Pinpoint the cell where the given text exists, returning its (X, Y) midpoint coordinate. 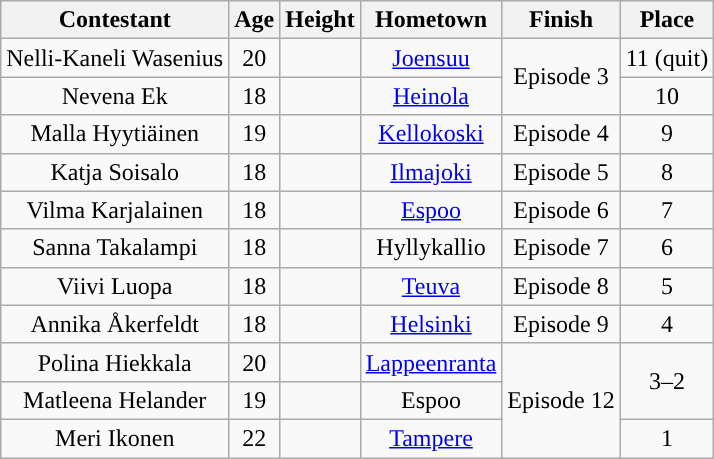
Tampere (431, 438)
Vilma Karjalainen (115, 210)
Matleena Helander (115, 400)
Meri Ikonen (115, 438)
Hyllykallio (431, 248)
Episode 3 (561, 77)
Episode 4 (561, 134)
10 (666, 96)
Episode 9 (561, 324)
9 (666, 134)
Episode 7 (561, 248)
Katja Soisalo (115, 172)
Finish (561, 20)
Malla Hyytiäinen (115, 134)
Contestant (115, 20)
Age (254, 20)
Episode 8 (561, 286)
Episode 12 (561, 400)
Nevena Ek (115, 96)
22 (254, 438)
Polina Hiekkala (115, 362)
Helsinki (431, 324)
7 (666, 210)
Viivi Luopa (115, 286)
Lappeenranta (431, 362)
5 (666, 286)
4 (666, 324)
Teuva (431, 286)
Place (666, 20)
Nelli-Kaneli Wasenius (115, 58)
Sanna Takalampi (115, 248)
1 (666, 438)
8 (666, 172)
Ilmajoki (431, 172)
Joensuu (431, 58)
Heinola (431, 96)
11 (quit) (666, 58)
Kellokoski (431, 134)
Episode 5 (561, 172)
Height (320, 20)
Hometown (431, 20)
Annika Åkerfeldt (115, 324)
6 (666, 248)
3–2 (666, 381)
Episode 6 (561, 210)
